Search for the cell housing the specified text and yield its [x, y] center coordinate. 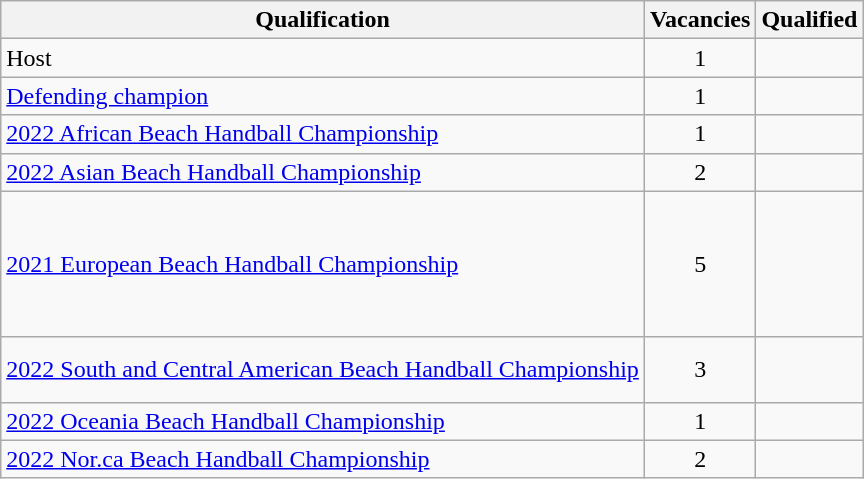
Host [323, 58]
2022 Nor.ca Beach Handball Championship [323, 459]
Defending champion [323, 96]
2022 Asian Beach Handball Championship [323, 172]
Qualification [323, 20]
Vacancies [700, 20]
2022 Oceania Beach Handball Championship [323, 421]
2022 African Beach Handball Championship [323, 134]
Qualified [810, 20]
2022 South and Central American Beach Handball Championship [323, 370]
3 [700, 370]
2021 European Beach Handball Championship [323, 264]
5 [700, 264]
